Pinpoint the cell where the given text exists, returning its [X, Y] midpoint coordinate. 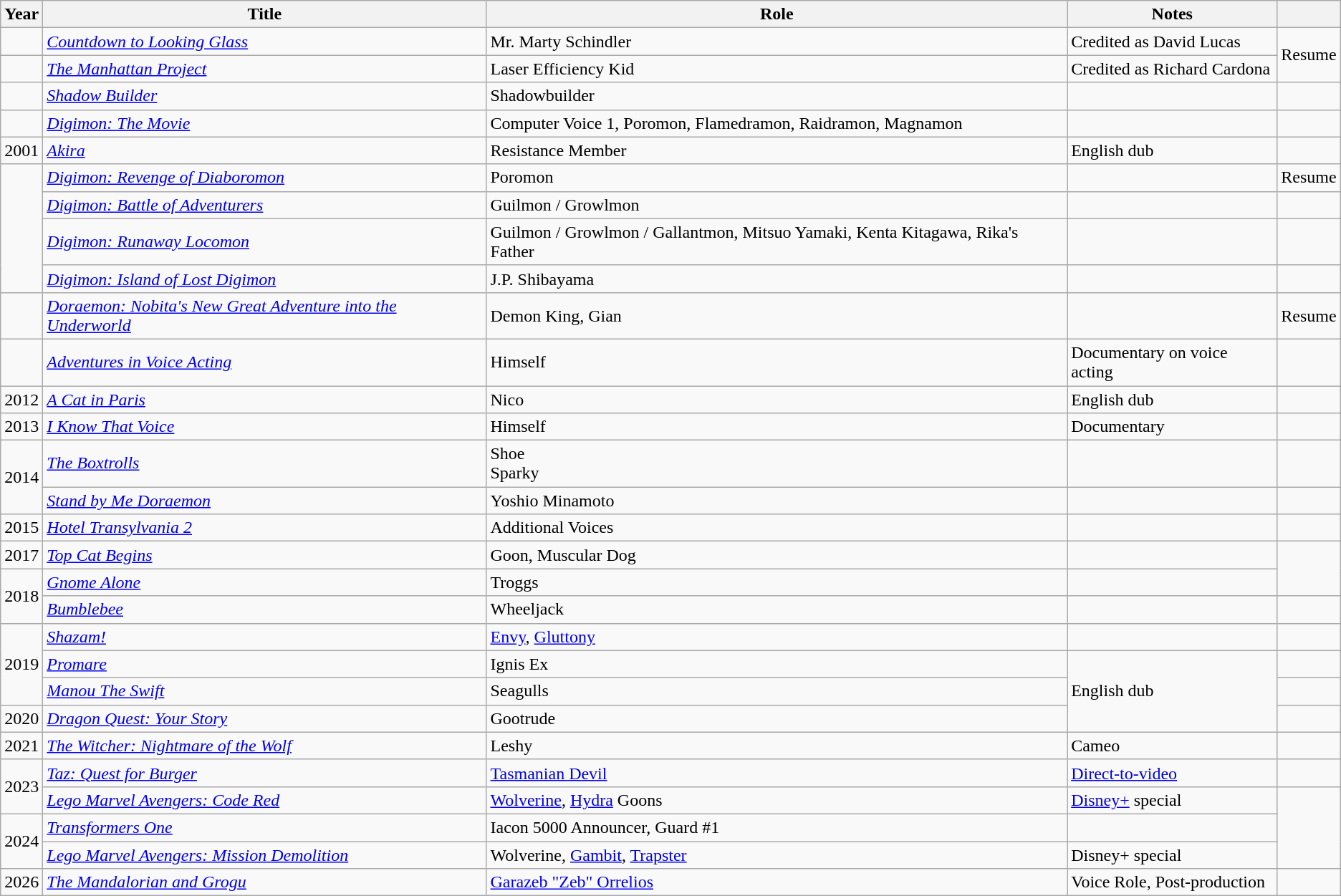
Taz: Quest for Burger [265, 773]
Notes [1172, 14]
Leshy [777, 746]
Digimon: Island of Lost Digimon [265, 279]
Troggs [777, 582]
Wolverine, Hydra Goons [777, 800]
Documentary [1172, 427]
2024 [21, 841]
Gootrude [777, 718]
J.P. Shibayama [777, 279]
Shadow Builder [265, 96]
2015 [21, 528]
Shadowbuilder [777, 96]
Role [777, 14]
Hotel Transylvania 2 [265, 528]
Wheeljack [777, 610]
Voice Role, Post-production [1172, 882]
Documentary on voice acting [1172, 362]
Digimon: Revenge of Diaboromon [265, 178]
Digimon: The Movie [265, 123]
Resistance Member [777, 150]
Iacon 5000 Announcer, Guard #1 [777, 827]
A Cat in Paris [265, 399]
Promare [265, 664]
2020 [21, 718]
Computer Voice 1, Poromon, Flamedramon, Raidramon, Magnamon [777, 123]
The Boxtrolls [265, 464]
2012 [21, 399]
Digimon: Battle of Adventurers [265, 205]
The Witcher: Nightmare of the Wolf [265, 746]
Seagulls [777, 691]
Transformers One [265, 827]
Lego Marvel Avengers: Mission Demolition [265, 854]
Yoshio Minamoto [777, 501]
2001 [21, 150]
Dragon Quest: Your Story [265, 718]
Top Cat Begins [265, 555]
Garazeb "Zeb" Orrelios [777, 882]
Akira [265, 150]
Lego Marvel Avengers: Code Red [265, 800]
Gnome Alone [265, 582]
2013 [21, 427]
Mr. Marty Schindler [777, 42]
Laser Efficiency Kid [777, 69]
2021 [21, 746]
Shazam! [265, 637]
Poromon [777, 178]
2017 [21, 555]
Year [21, 14]
Manou The Swift [265, 691]
Stand by Me Doraemon [265, 501]
2019 [21, 664]
Adventures in Voice Acting [265, 362]
Wolverine, Gambit, Trapster [777, 854]
Credited as Richard Cardona [1172, 69]
Nico [777, 399]
2014 [21, 477]
The Manhattan Project [265, 69]
2018 [21, 596]
2023 [21, 786]
Additional Voices [777, 528]
Title [265, 14]
Countdown to Looking Glass [265, 42]
Credited as David Lucas [1172, 42]
I Know That Voice [265, 427]
The Mandalorian and Grogu [265, 882]
Bumblebee [265, 610]
2026 [21, 882]
Goon, Muscular Dog [777, 555]
Guilmon / Growlmon [777, 205]
Doraemon: Nobita's New Great Adventure into the Underworld [265, 315]
Guilmon / Growlmon / Gallantmon, Mitsuo Yamaki, Kenta Kitagawa, Rika's Father [777, 242]
Digimon: Runaway Locomon [265, 242]
Demon King, Gian [777, 315]
Tasmanian Devil [777, 773]
ShoeSparky [777, 464]
Envy, Gluttony [777, 637]
Cameo [1172, 746]
Direct-to-video [1172, 773]
Ignis Ex [777, 664]
